Extract the [X, Y] coordinate from the center of the cell holding the provided text.  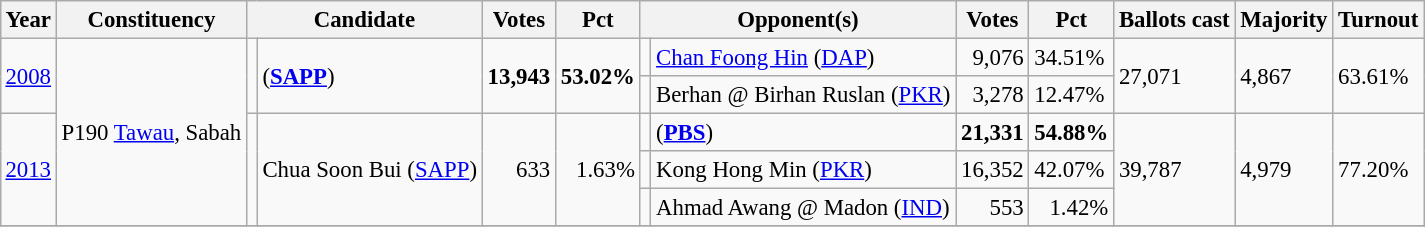
Year [28, 20]
39,787 [1174, 170]
Turnout [1378, 20]
(PBS) [804, 133]
Ahmad Awang @ Madon (IND) [804, 208]
2008 [28, 76]
1.42% [1072, 208]
4,979 [1284, 170]
53.02% [598, 76]
63.61% [1378, 76]
(SAPP) [370, 76]
4,867 [1284, 76]
3,278 [992, 95]
77.20% [1378, 170]
553 [992, 208]
54.88% [1072, 133]
Kong Hong Min (PKR) [804, 170]
Constituency [151, 20]
Majority [1284, 20]
2013 [28, 170]
42.07% [1072, 170]
633 [518, 170]
27,071 [1174, 76]
21,331 [992, 133]
34.51% [1072, 57]
Chua Soon Bui (SAPP) [370, 170]
1.63% [598, 170]
P190 Tawau, Sabah [151, 132]
Chan Foong Hin (DAP) [804, 57]
Candidate [365, 20]
Ballots cast [1174, 20]
16,352 [992, 170]
13,943 [518, 76]
Opponent(s) [798, 20]
9,076 [992, 57]
12.47% [1072, 95]
Berhan @ Birhan Ruslan (PKR) [804, 95]
